Search for the cell housing the specified text and yield its [x, y] center coordinate. 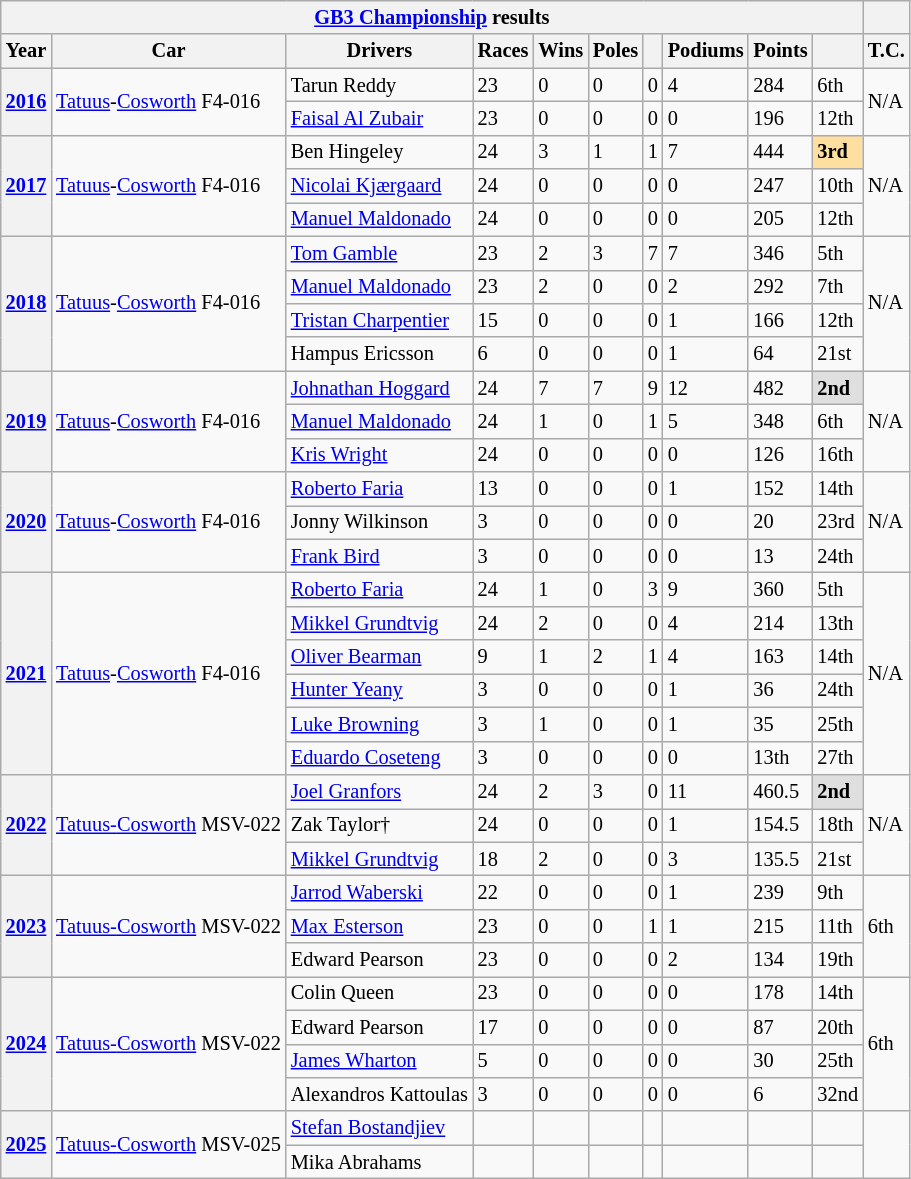
15 [504, 320]
2018 [26, 304]
Wins [560, 51]
Jonny Wilkinson [380, 522]
2020 [26, 522]
360 [780, 589]
9th [837, 892]
19th [837, 960]
11th [837, 926]
27th [837, 758]
James Wharton [380, 1061]
284 [780, 85]
239 [780, 892]
17 [504, 1027]
64 [780, 354]
348 [780, 421]
163 [780, 657]
Drivers [380, 51]
23rd [837, 522]
20 [780, 522]
Podiums [706, 51]
444 [780, 152]
Luke Browning [380, 724]
36 [780, 690]
Poles [616, 51]
Eduardo Coseteng [380, 758]
214 [780, 623]
Car [168, 51]
2019 [26, 422]
87 [780, 1027]
Oliver Bearman [380, 657]
18th [837, 825]
10th [837, 186]
Frank Bird [380, 556]
Year [26, 51]
Races [504, 51]
Colin Queen [380, 993]
18 [504, 859]
Zak Taylor† [380, 825]
Points [780, 51]
Jarrod Waberski [380, 892]
Hampus Ericsson [380, 354]
T.C. [886, 51]
7th [837, 287]
2017 [26, 186]
152 [780, 489]
215 [780, 926]
2021 [26, 673]
2024 [26, 1044]
205 [780, 219]
2016 [26, 102]
Nicolai Kjærgaard [380, 186]
247 [780, 186]
Tristan Charpentier [380, 320]
Alexandros Kattoulas [380, 1094]
196 [780, 118]
2022 [26, 824]
Stefan Bostandjiev [380, 1128]
Kris Wright [380, 455]
Tatuus-Cosworth MSV-025 [168, 1144]
482 [780, 388]
11 [706, 791]
Max Esterson [380, 926]
3rd [837, 152]
12 [706, 388]
Ben Hingeley [380, 152]
460.5 [780, 791]
346 [780, 253]
Faisal Al Zubair [380, 118]
GB3 Championship results [432, 17]
166 [780, 320]
292 [780, 287]
154.5 [780, 825]
32nd [837, 1094]
35 [780, 724]
135.5 [780, 859]
2023 [26, 926]
Tarun Reddy [380, 85]
134 [780, 960]
16th [837, 455]
Mika Abrahams [380, 1162]
2025 [26, 1144]
126 [780, 455]
Johnathan Hoggard [380, 388]
178 [780, 993]
20th [837, 1027]
Tom Gamble [380, 253]
22 [504, 892]
Hunter Yeany [380, 690]
Joel Granfors [380, 791]
30 [780, 1061]
